Extract the [X, Y] coordinate from the center of the cell holding the provided text.  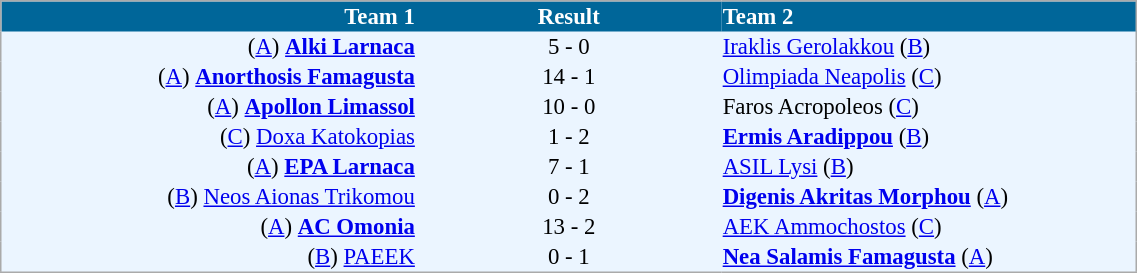
Faros Acropoleos (C) [929, 107]
14 - 1 [568, 77]
(A) Apollon Limassol [209, 107]
0 - 2 [568, 197]
AEK Ammochostos (C) [929, 227]
(B) PAEEK [209, 257]
Olimpiada Neapolis (C) [929, 77]
Ermis Aradippou (B) [929, 137]
Result [568, 16]
1 - 2 [568, 137]
(A) EPA Larnaca [209, 167]
10 - 0 [568, 107]
(A) AC Omonia [209, 227]
(A) Alki Larnaca [209, 47]
Iraklis Gerolakkou (B) [929, 47]
0 - 1 [568, 257]
7 - 1 [568, 167]
Team 1 [209, 16]
ASIL Lysi (B) [929, 167]
5 - 0 [568, 47]
(C) Doxa Katokopias [209, 137]
Team 2 [929, 16]
Nea Salamis Famagusta (A) [929, 257]
13 - 2 [568, 227]
(A) Anorthosis Famagusta [209, 77]
Digenis Akritas Morphou (A) [929, 197]
(B) Neos Aionas Trikomou [209, 197]
